From the cell containing the given text, extract its center point as [x, y] coordinate. 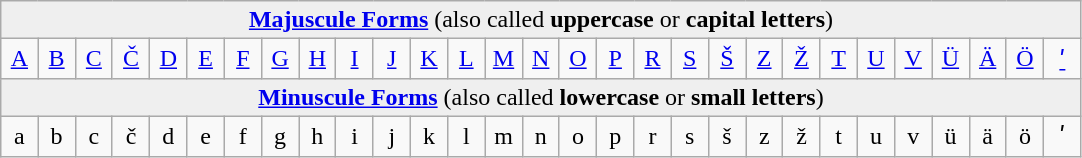
a [20, 136]
H [318, 59]
P [616, 59]
v [914, 136]
ü [950, 136]
Ž [802, 59]
Majuscule Forms (also called uppercase or capital letters) [541, 20]
L [466, 59]
r [652, 136]
l [466, 136]
ä [988, 136]
N [540, 59]
p [616, 136]
Č [130, 59]
V [914, 59]
m [504, 136]
g [280, 136]
f [242, 136]
Ü [950, 59]
Š [726, 59]
ö [1024, 136]
A [20, 59]
o [578, 136]
K [428, 59]
c [94, 136]
B [56, 59]
T [838, 59]
Ö [1024, 59]
J [392, 59]
d [168, 136]
I [354, 59]
M [504, 59]
b [56, 136]
t [838, 136]
S [690, 59]
k [428, 136]
č [130, 136]
e [206, 136]
G [280, 59]
D [168, 59]
R [652, 59]
s [690, 136]
E [206, 59]
u [876, 136]
h [318, 136]
C [94, 59]
š [726, 136]
U [876, 59]
Ä [988, 59]
j [392, 136]
F [242, 59]
z [764, 136]
O [578, 59]
i [354, 136]
Minuscule Forms (also called lowercase or small letters) [541, 97]
n [540, 136]
ž [802, 136]
Z [764, 59]
